Output the (x, y) coordinate of the center of the cell containing the given text.  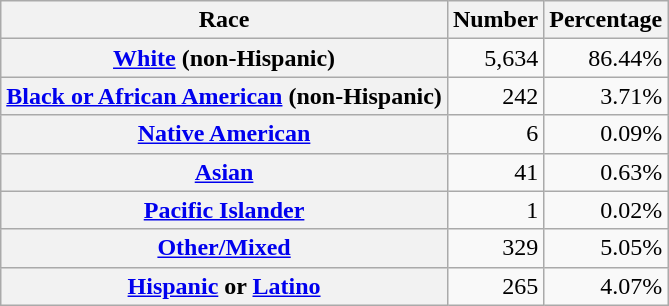
3.71% (606, 96)
Pacific Islander (224, 210)
6 (495, 134)
329 (495, 248)
Hispanic or Latino (224, 286)
1 (495, 210)
Black or African American (non-Hispanic) (224, 96)
0.09% (606, 134)
Native American (224, 134)
5,634 (495, 58)
Number (495, 20)
Other/Mixed (224, 248)
41 (495, 172)
86.44% (606, 58)
265 (495, 286)
Percentage (606, 20)
Asian (224, 172)
4.07% (606, 286)
242 (495, 96)
0.02% (606, 210)
White (non-Hispanic) (224, 58)
Race (224, 20)
0.63% (606, 172)
5.05% (606, 248)
